Extract the (x, y) coordinate from the center of the cell holding the provided text.  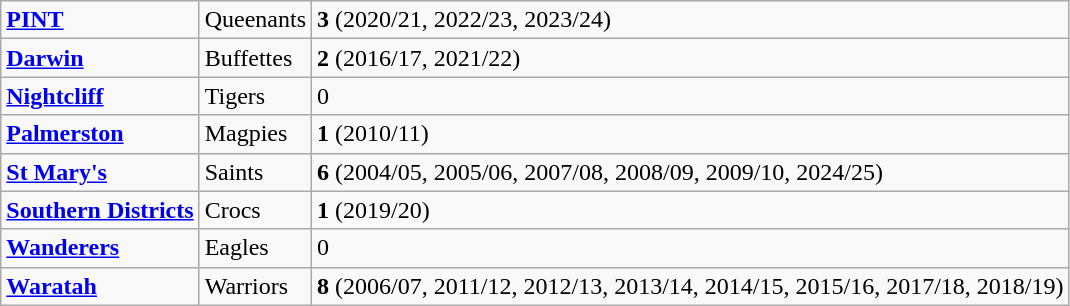
Warriors (255, 286)
Nightcliff (100, 96)
St Mary's (100, 172)
3 (2020/21, 2022/23, 2023/24) (691, 20)
Buffettes (255, 58)
Southern Districts (100, 210)
8 (2006/07, 2011/12, 2012/13, 2013/14, 2014/15, 2015/16, 2017/18, 2018/19) (691, 286)
1 (2010/11) (691, 134)
1 (2019/20) (691, 210)
Eagles (255, 248)
Waratah (100, 286)
Darwin (100, 58)
Palmerston (100, 134)
Tigers (255, 96)
Magpies (255, 134)
6 (2004/05, 2005/06, 2007/08, 2008/09, 2009/10, 2024/25) (691, 172)
Crocs (255, 210)
PINT (100, 20)
2 (2016/17, 2021/22) (691, 58)
Saints (255, 172)
Wanderers (100, 248)
Queenants (255, 20)
